Extract the [x, y] coordinate from the center of the cell holding the provided text.  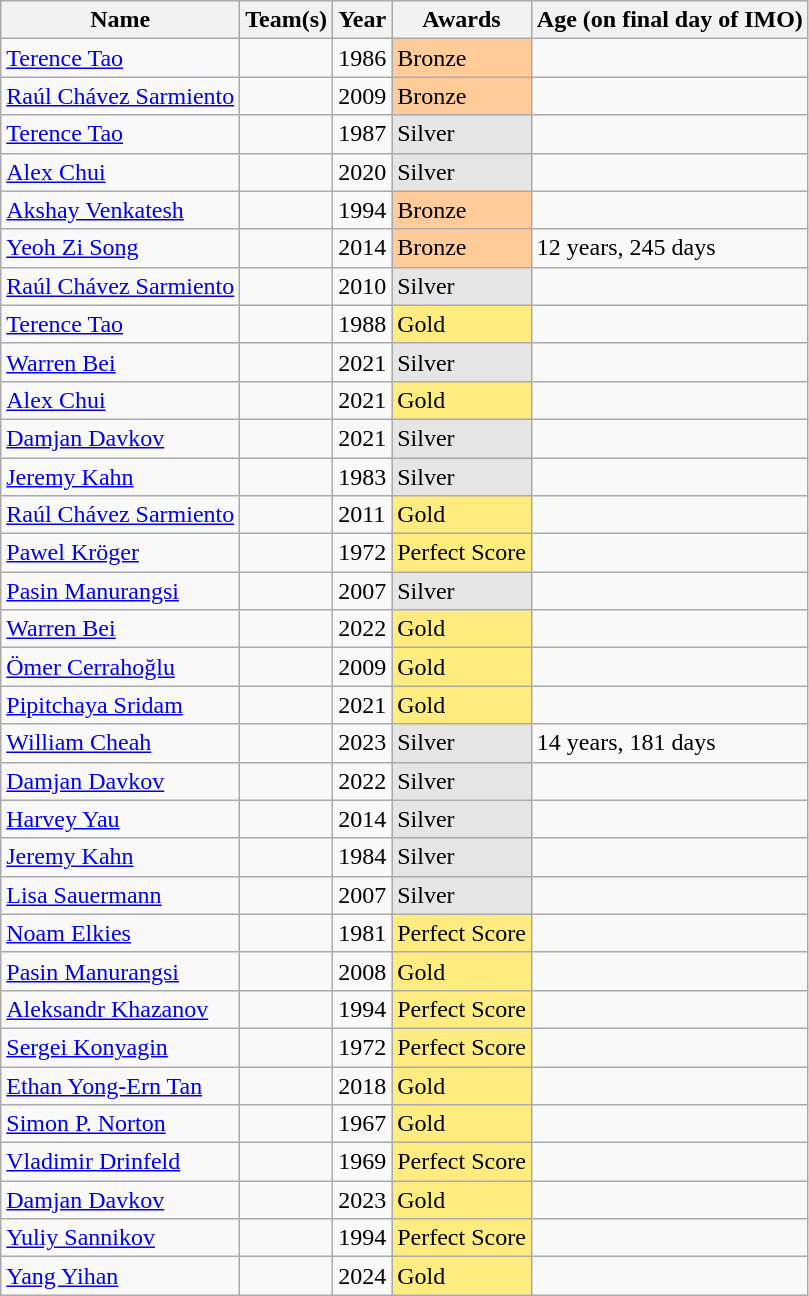
1986 [362, 58]
Akshay Venkatesh [120, 210]
Yeoh Zi Song [120, 248]
Ömer Cerrahoğlu [120, 667]
2010 [362, 286]
Awards [462, 20]
Yang Yihan [120, 1276]
Age (on final day of IMO) [670, 20]
1981 [362, 933]
Simon P. Norton [120, 1124]
Year [362, 20]
2011 [362, 515]
1969 [362, 1162]
1984 [362, 857]
Pawel Kröger [120, 553]
2024 [362, 1276]
Lisa Sauermann [120, 895]
2018 [362, 1085]
2008 [362, 971]
1988 [362, 324]
Harvey Yau [120, 819]
Aleksandr Khazanov [120, 1009]
Ethan Yong-Ern Tan [120, 1085]
Team(s) [286, 20]
1983 [362, 477]
Vladimir Drinfeld [120, 1162]
Pipitchaya Sridam [120, 705]
Name [120, 20]
1987 [362, 134]
William Cheah [120, 743]
Sergei Konyagin [120, 1047]
1967 [362, 1124]
Yuliy Sannikov [120, 1238]
14 years, 181 days [670, 743]
2020 [362, 172]
Noam Elkies [120, 933]
12 years, 245 days [670, 248]
